Pinpoint the cell where the given text exists, returning its (X, Y) midpoint coordinate. 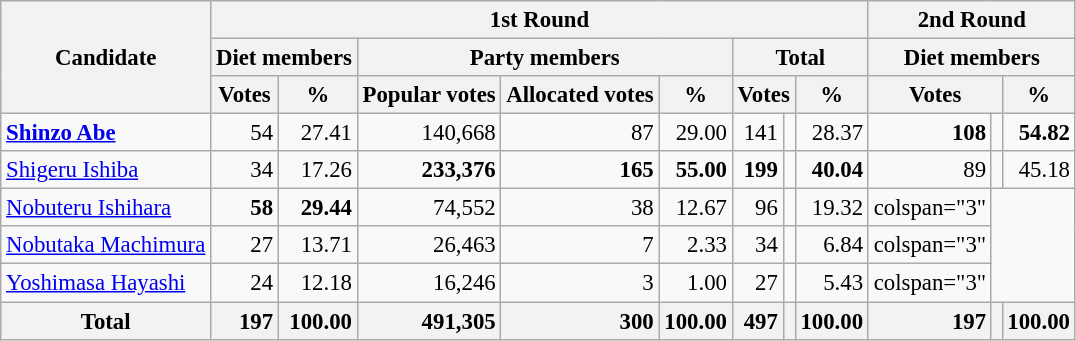
233,376 (429, 170)
54.82 (1038, 133)
Yoshimasa Hayashi (106, 283)
13.71 (318, 245)
5.43 (832, 283)
108 (930, 133)
497 (758, 321)
12.18 (318, 283)
17.26 (318, 170)
2.33 (696, 245)
40.04 (832, 170)
6.84 (832, 245)
Candidate (106, 58)
96 (758, 208)
29.44 (318, 208)
16,246 (429, 283)
165 (580, 170)
26,463 (429, 245)
24 (245, 283)
74,552 (429, 208)
Shigeru Ishiba (106, 170)
491,305 (429, 321)
2nd Round (972, 20)
Shinzo Abe (106, 133)
3 (580, 283)
1.00 (696, 283)
87 (580, 133)
29.00 (696, 133)
89 (930, 170)
140,668 (429, 133)
55.00 (696, 170)
19.32 (832, 208)
Party members (544, 58)
54 (245, 133)
Nobuteru Ishihara (106, 208)
12.67 (696, 208)
28.37 (832, 133)
Popular votes (429, 95)
58 (245, 208)
38 (580, 208)
199 (758, 170)
141 (758, 133)
7 (580, 245)
27.41 (318, 133)
45.18 (1038, 170)
Allocated votes (580, 95)
1st Round (540, 20)
300 (580, 321)
Nobutaka Machimura (106, 245)
